Identify which cell holds the provided text, then report its [x, y] central coordinate. 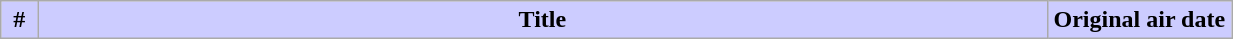
# [20, 20]
Original air date [1140, 20]
Title [542, 20]
